Return the [x, y] coordinate for the center point of the cell that contains the specified text.  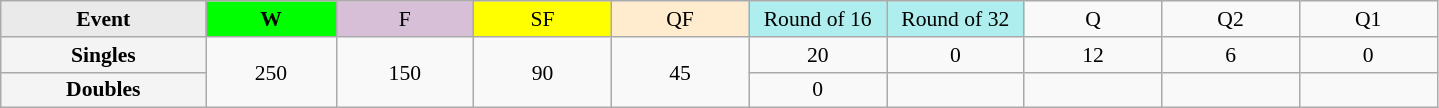
6 [1231, 55]
12 [1093, 55]
SF [543, 19]
90 [543, 72]
Q [1093, 19]
Q2 [1231, 19]
F [405, 19]
QF [680, 19]
150 [405, 72]
Q1 [1368, 19]
W [271, 19]
45 [680, 72]
Round of 16 [818, 19]
Round of 32 [955, 19]
20 [818, 55]
Doubles [104, 90]
Singles [104, 55]
Event [104, 19]
250 [271, 72]
